Scan for the cell matching the given text and deliver its [X, Y] coordinate at center. 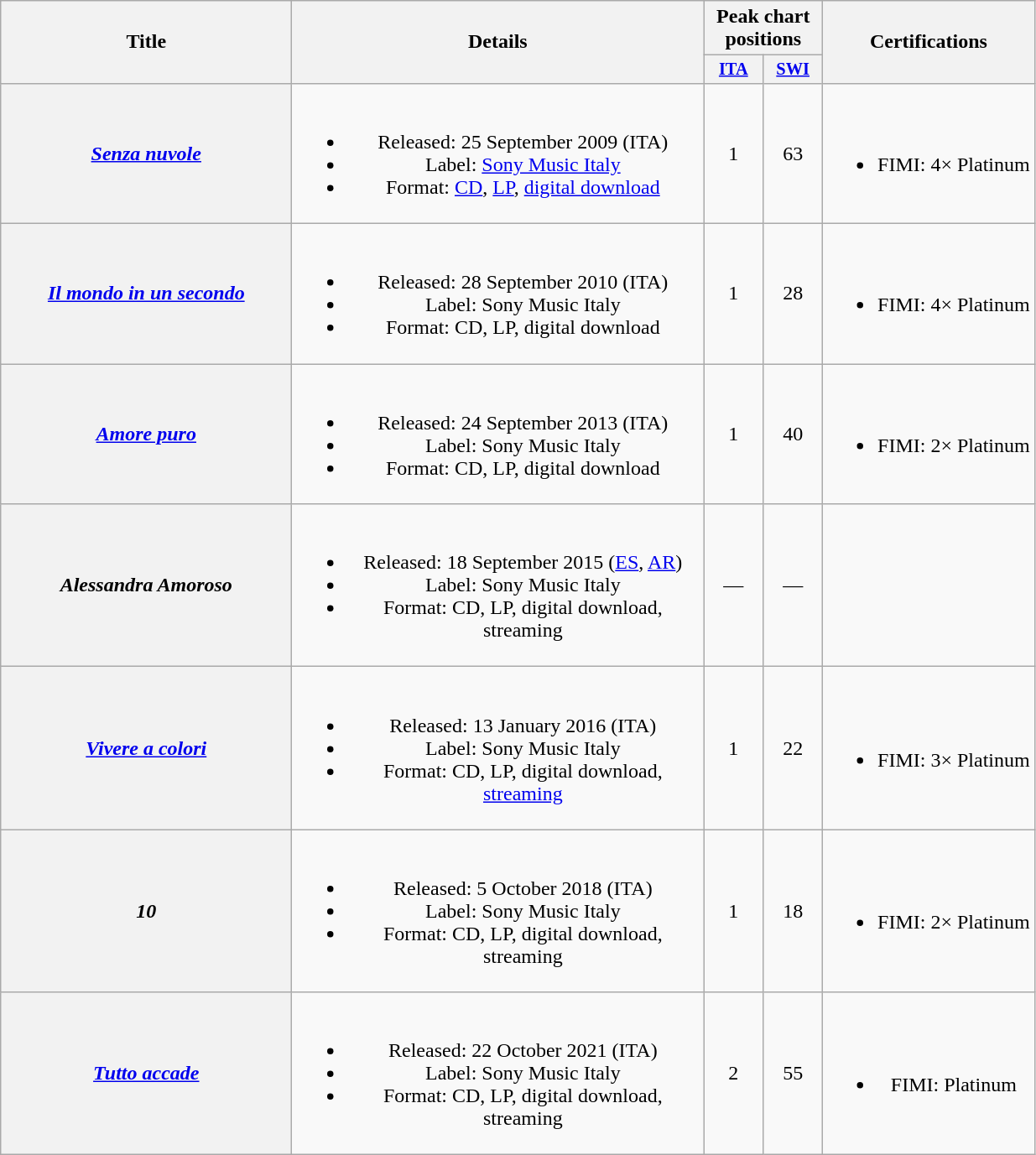
55 [794, 1074]
Certifications [929, 42]
22 [794, 748]
FIMI: Platinum [929, 1074]
Released: 13 January 2016 (ITA)Label: Sony Music ItalyFormat: CD, LP, digital download, streaming [498, 748]
10 [146, 911]
Tutto accade [146, 1074]
18 [794, 911]
Alessandra Amoroso [146, 585]
Released: 5 October 2018 (ITA)Label: Sony Music ItalyFormat: CD, LP, digital download, streaming [498, 911]
Peak chart positions [763, 29]
ITA [733, 70]
Il mondo in un secondo [146, 294]
Details [498, 42]
FIMI: 3× Platinum [929, 748]
Vivere a colori [146, 748]
28 [794, 294]
40 [794, 434]
SWI [794, 70]
Released: 25 September 2009 (ITA)Label: Sony Music ItalyFormat: CD, LP, digital download [498, 153]
Released: 18 September 2015 (ES, AR)Label: Sony Music ItalyFormat: CD, LP, digital download, streaming [498, 585]
63 [794, 153]
Title [146, 42]
2 [733, 1074]
Released: 28 September 2010 (ITA)Label: Sony Music ItalyFormat: CD, LP, digital download [498, 294]
Senza nuvole [146, 153]
Released: 24 September 2013 (ITA)Label: Sony Music ItalyFormat: CD, LP, digital download [498, 434]
Released: 22 October 2021 (ITA)Label: Sony Music ItalyFormat: CD, LP, digital download, streaming [498, 1074]
Amore puro [146, 434]
